Search for the cell housing the specified text and yield its (x, y) center coordinate. 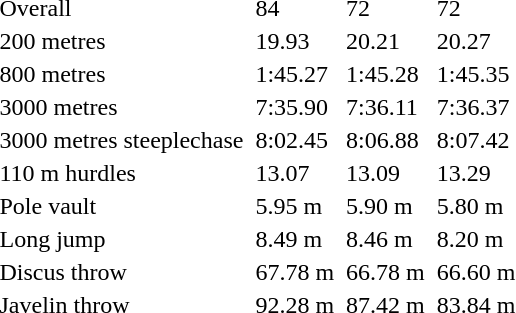
67.78 m (295, 272)
1:45.28 (386, 74)
7:36.11 (386, 107)
13.09 (386, 173)
7:35.90 (295, 107)
1:45.27 (295, 74)
8:02.45 (295, 140)
5.95 m (295, 206)
8.49 m (295, 239)
13.07 (295, 173)
19.93 (295, 41)
8.46 m (386, 239)
5.90 m (386, 206)
66.78 m (386, 272)
20.21 (386, 41)
8:06.88 (386, 140)
